Search for the cell housing the specified text and yield its (X, Y) center coordinate. 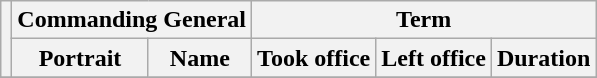
Term (424, 20)
Left office (434, 58)
Portrait (80, 58)
Commanding General (132, 20)
Took office (314, 58)
Duration (543, 58)
Name (200, 58)
